Output the (x, y) coordinate of the center of the cell containing the given text.  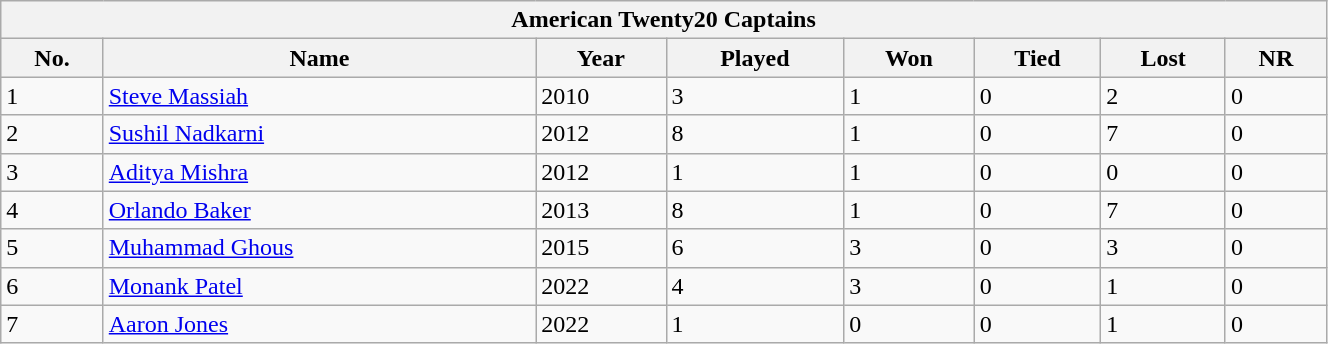
Played (755, 58)
Won (910, 58)
2013 (601, 210)
Monank Patel (319, 286)
Sushil Nadkarni (319, 134)
Name (319, 58)
Lost (1164, 58)
Muhammad Ghous (319, 248)
Steve Massiah (319, 96)
Aaron Jones (319, 324)
NR (1276, 58)
Tied (1038, 58)
5 (52, 248)
2010 (601, 96)
Aditya Mishra (319, 172)
Orlando Baker (319, 210)
No. (52, 58)
2015 (601, 248)
American Twenty20 Captains (664, 20)
Year (601, 58)
